Find where the given text appears and provide that cell's center as (x, y) coordinate. 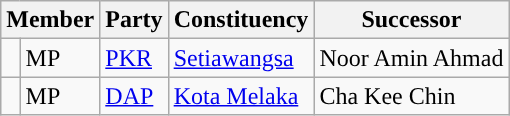
Constituency (241, 20)
DAP (134, 96)
Member (50, 20)
Cha Kee Chin (412, 96)
Kota Melaka (241, 96)
Successor (412, 20)
Party (134, 20)
PKR (134, 58)
Setiawangsa (241, 58)
Noor Amin Ahmad (412, 58)
